Capture the cell that displays the provided text and extract its (X, Y) central coordinate. 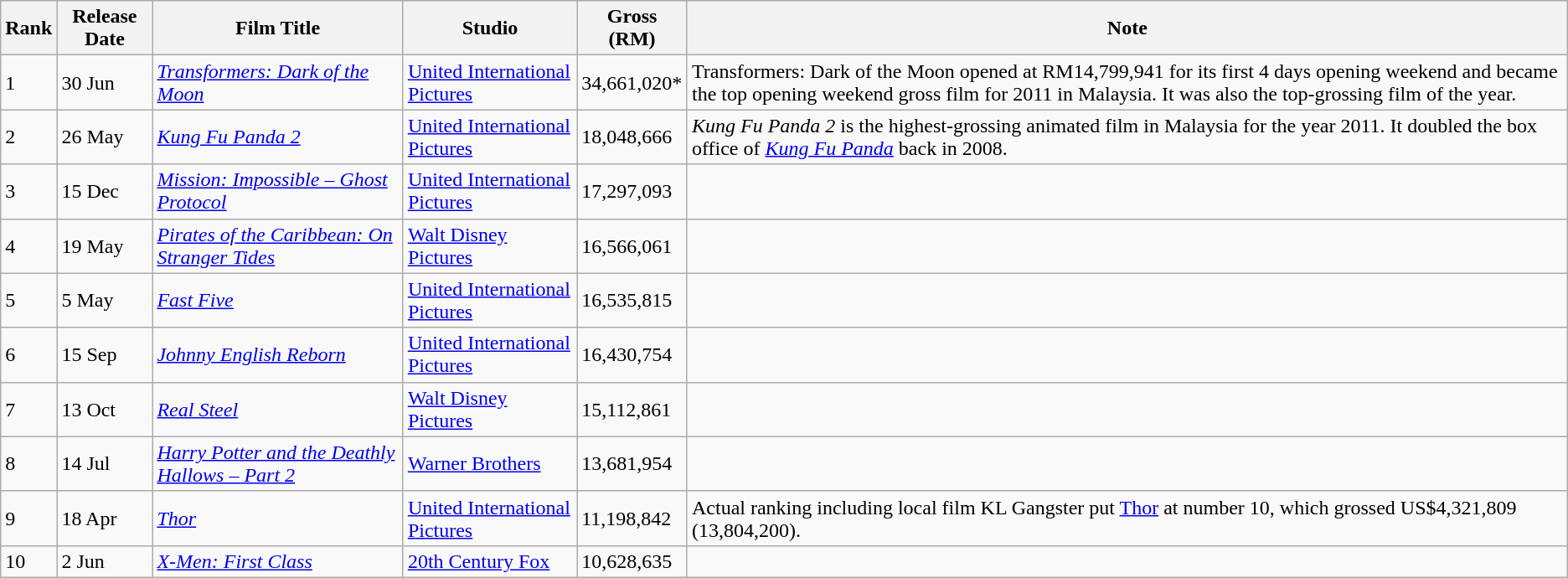
Kung Fu Panda 2 is the highest-grossing animated film in Malaysia for the year 2011. It doubled the box office of Kung Fu Panda back in 2008. (1127, 137)
30 Jun (105, 82)
9 (28, 518)
Actual ranking including local film KL Gangster put Thor at number 10, which grossed US$4,321,809 (13,804,200). (1127, 518)
6 (28, 355)
15 Dec (105, 191)
Note (1127, 28)
Mission: Impossible – Ghost Protocol (278, 191)
16,535,815 (632, 300)
13,681,954 (632, 464)
8 (28, 464)
18 Apr (105, 518)
13 Oct (105, 409)
18,048,666 (632, 137)
X-Men: First Class (278, 561)
Film Title (278, 28)
5 (28, 300)
17,297,093 (632, 191)
10 (28, 561)
3 (28, 191)
19 May (105, 246)
Release Date (105, 28)
Johnny English Reborn (278, 355)
7 (28, 409)
Transformers: Dark of the Moon (278, 82)
Kung Fu Panda 2 (278, 137)
5 May (105, 300)
Warner Brothers (489, 464)
Real Steel (278, 409)
16,430,754 (632, 355)
20th Century Fox (489, 561)
10,628,635 (632, 561)
4 (28, 246)
34,661,020* (632, 82)
Studio (489, 28)
Fast Five (278, 300)
Thor (278, 518)
2 (28, 137)
2 Jun (105, 561)
15,112,861 (632, 409)
Pirates of the Caribbean: On Stranger Tides (278, 246)
11,198,842 (632, 518)
Harry Potter and the Deathly Hallows – Part 2 (278, 464)
14 Jul (105, 464)
16,566,061 (632, 246)
Gross (RM) (632, 28)
15 Sep (105, 355)
1 (28, 82)
26 May (105, 137)
Rank (28, 28)
